Return the (x, y) coordinate for the center point of the cell that contains the specified text.  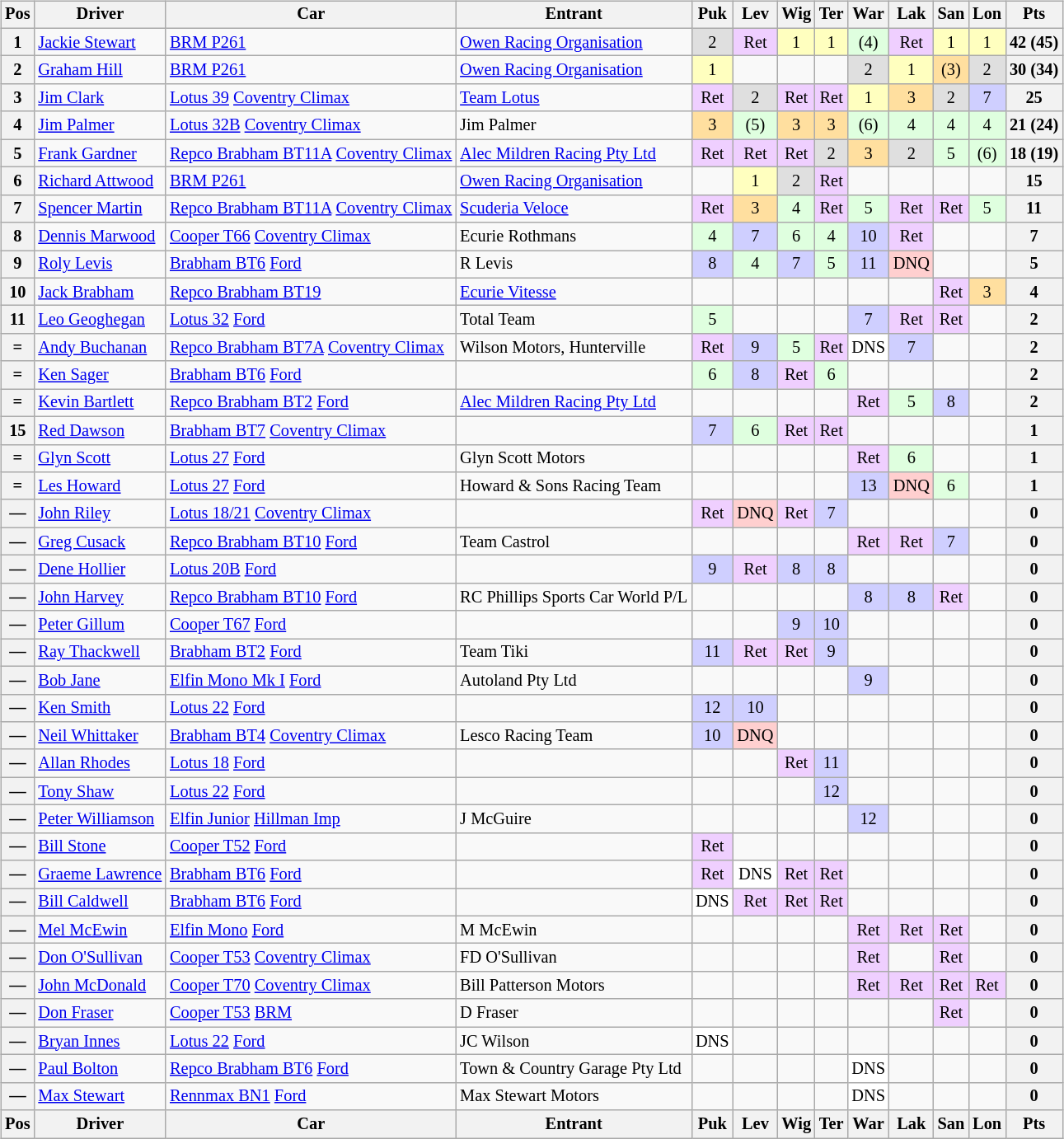
Red Dawson (100, 430)
Elfin Junior Hillman Imp (311, 819)
Bill Patterson Motors (574, 986)
Dene Hollier (100, 569)
Don O'Sullivan (100, 958)
Howard & Sons Racing Team (574, 486)
Bryan Innes (100, 1041)
Ecurie Rothmans (574, 237)
Elfin Mono Ford (311, 930)
Jim Clark (100, 98)
R Levis (574, 265)
42 (45) (1034, 42)
Team Lotus (574, 98)
Graeme Lawrence (100, 874)
J McGuire (574, 819)
Cooper T70 Coventry Climax (311, 986)
Total Team (574, 320)
Jackie Stewart (100, 42)
Ken Smith (100, 708)
(5) (756, 125)
25 (1034, 98)
Glyn Scott (100, 458)
Bill Caldwell (100, 902)
Peter Gillum (100, 625)
(4) (868, 42)
Team Castrol (574, 541)
Ken Sager (100, 375)
Roly Levis (100, 265)
Tony Shaw (100, 791)
Kevin Bartlett (100, 403)
Allan Rhodes (100, 763)
Cooper T52 Ford (311, 846)
Town & Country Garage Pty Ltd (574, 1069)
Jack Brabham (100, 292)
FD O'Sullivan (574, 958)
(3) (951, 70)
Ray Thackwell (100, 653)
M McEwin (574, 930)
Brabham BT2 Ford (311, 653)
Max Stewart Motors (574, 1096)
18 (19) (1034, 153)
Bob Jane (100, 680)
Scuderia Veloce (574, 209)
Paul Bolton (100, 1069)
Repco Brabham BT6 Ford (311, 1069)
D Fraser (574, 1013)
Lotus 18 Ford (311, 763)
Brabham BT4 Coventry Climax (311, 736)
John Harvey (100, 597)
John Riley (100, 513)
Repco Brabham BT19 (311, 292)
RC Phillips Sports Car World P/L (574, 597)
21 (24) (1034, 125)
Lotus 18/21 Coventry Climax (311, 513)
Team Tiki (574, 653)
Dennis Marwood (100, 237)
Cooper T66 Coventry Climax (311, 237)
John McDonald (100, 986)
13 (868, 486)
Lotus 32 Ford (311, 320)
Max Stewart (100, 1096)
Cooper T53 Coventry Climax (311, 958)
Peter Williamson (100, 819)
Andy Buchanan (100, 348)
Brabham BT7 Coventry Climax (311, 430)
Glyn Scott Motors (574, 458)
Cooper T67 Ford (311, 625)
Bill Stone (100, 846)
Lotus 20B Ford (311, 569)
Repco Brabham BT2 Ford (311, 403)
Ecurie Vitesse (574, 292)
Don Fraser (100, 1013)
Leo Geoghegan (100, 320)
Lesco Racing Team (574, 736)
Greg Cusack (100, 541)
Elfin Mono Mk I Ford (311, 680)
Wilson Motors, Hunterville (574, 348)
Spencer Martin (100, 209)
30 (34) (1034, 70)
Mel McEwin (100, 930)
Autoland Pty Ltd (574, 680)
Les Howard (100, 486)
Rennmax BN1 Ford (311, 1096)
Lotus 32B Coventry Climax (311, 125)
Neil Whittaker (100, 736)
Richard Attwood (100, 181)
Graham Hill (100, 70)
Repco Brabham BT7A Coventry Climax (311, 348)
Frank Gardner (100, 153)
Cooper T53 BRM (311, 1013)
Lotus 39 Coventry Climax (311, 98)
JC Wilson (574, 1041)
